Provide the (x, y) coordinate of the cell's center where the given text is located.  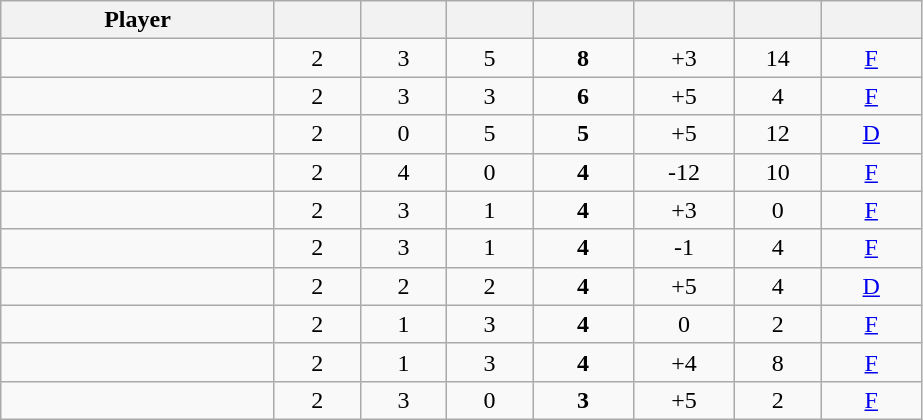
-12 (684, 172)
10 (778, 172)
12 (778, 134)
6 (582, 96)
Player (138, 20)
+4 (684, 362)
-1 (684, 248)
14 (778, 58)
